Identify which cell holds the provided text, then report its (x, y) central coordinate. 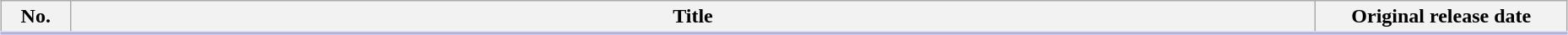
Original release date (1441, 17)
No. (35, 17)
Title (693, 17)
